Search for the cell housing the specified text and yield its (x, y) center coordinate. 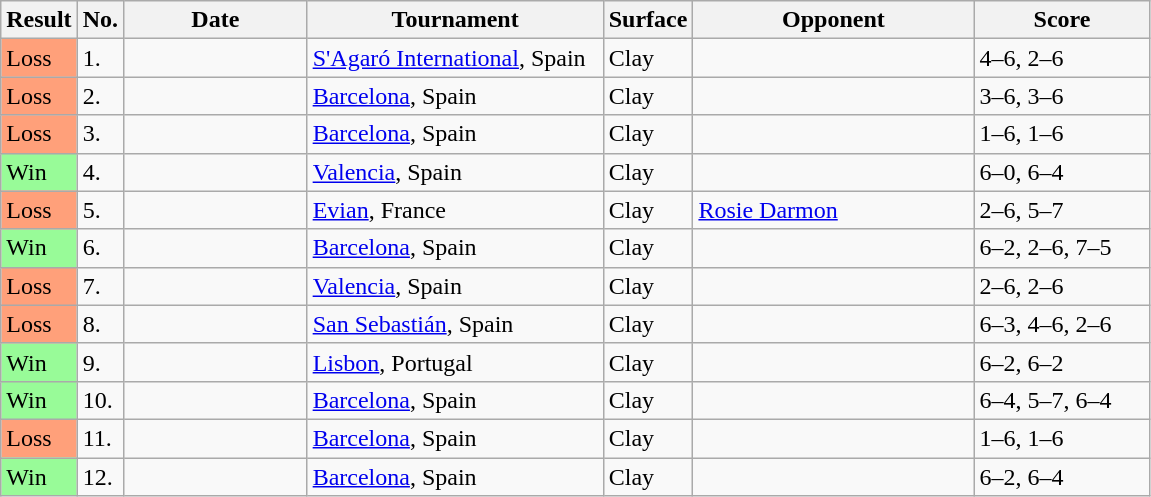
S'Agaró International, Spain (455, 58)
6–2, 6–4 (1062, 477)
7. (100, 286)
Score (1062, 20)
Opponent (834, 20)
10. (100, 400)
2–6, 5–7 (1062, 210)
12. (100, 477)
1. (100, 58)
4. (100, 172)
6–0, 6–4 (1062, 172)
6–2, 2–6, 7–5 (1062, 248)
Lisbon, Portugal (455, 362)
2. (100, 96)
6–2, 6–2 (1062, 362)
Result (39, 20)
San Sebastián, Spain (455, 324)
11. (100, 438)
4–6, 2–6 (1062, 58)
3. (100, 134)
8. (100, 324)
5. (100, 210)
6. (100, 248)
Evian, France (455, 210)
9. (100, 362)
Rosie Darmon (834, 210)
6–3, 4–6, 2–6 (1062, 324)
No. (100, 20)
6–4, 5–7, 6–4 (1062, 400)
3–6, 3–6 (1062, 96)
Surface (648, 20)
Tournament (455, 20)
Date (216, 20)
2–6, 2–6 (1062, 286)
